Output the (x, y) coordinate of the center of the cell containing the given text.  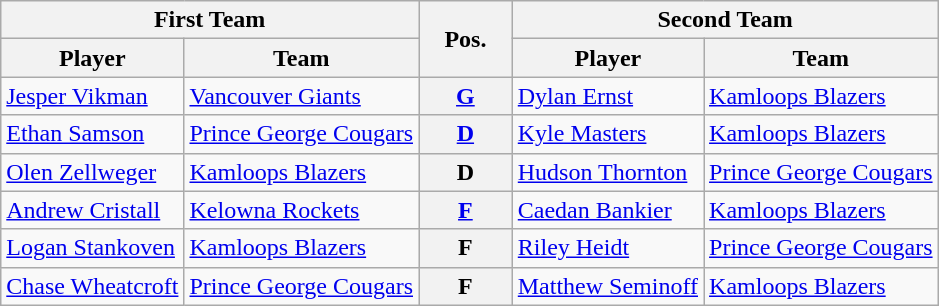
First Team (210, 20)
Kelowna Rockets (302, 210)
G (466, 96)
Ethan Samson (92, 134)
Logan Stankoven (92, 248)
Caedan Bankier (608, 210)
Vancouver Giants (302, 96)
Hudson Thornton (608, 172)
Dylan Ernst (608, 96)
Matthew Seminoff (608, 286)
Andrew Cristall (92, 210)
Second Team (725, 20)
Pos. (466, 39)
Riley Heidt (608, 248)
Kyle Masters (608, 134)
Jesper Vikman (92, 96)
Chase Wheatcroft (92, 286)
Olen Zellweger (92, 172)
